Extract the (X, Y) coordinate from the center of the cell holding the provided text.  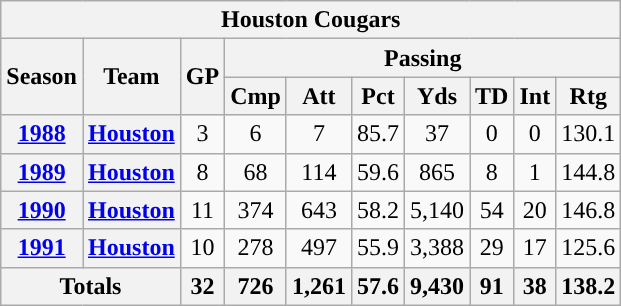
20 (535, 210)
57.6 (378, 286)
144.8 (588, 172)
1990 (42, 210)
865 (438, 172)
7 (318, 134)
125.6 (588, 248)
GP (202, 77)
29 (492, 248)
Season (42, 77)
TD (492, 96)
1 (535, 172)
17 (535, 248)
Cmp (256, 96)
643 (318, 210)
59.6 (378, 172)
Pct (378, 96)
6 (256, 134)
10 (202, 248)
114 (318, 172)
278 (256, 248)
1989 (42, 172)
1991 (42, 248)
Team (131, 77)
Totals (91, 286)
3 (202, 134)
5,140 (438, 210)
1,261 (318, 286)
138.2 (588, 286)
3,388 (438, 248)
37 (438, 134)
9,430 (438, 286)
55.9 (378, 248)
85.7 (378, 134)
Rtg (588, 96)
130.1 (588, 134)
374 (256, 210)
497 (318, 248)
Passing (423, 58)
32 (202, 286)
54 (492, 210)
68 (256, 172)
Houston Cougars (311, 20)
1988 (42, 134)
Int (535, 96)
11 (202, 210)
726 (256, 286)
91 (492, 286)
146.8 (588, 210)
Att (318, 96)
Yds (438, 96)
38 (535, 286)
58.2 (378, 210)
